Extract the (X, Y) coordinate from the center of the cell holding the provided text.  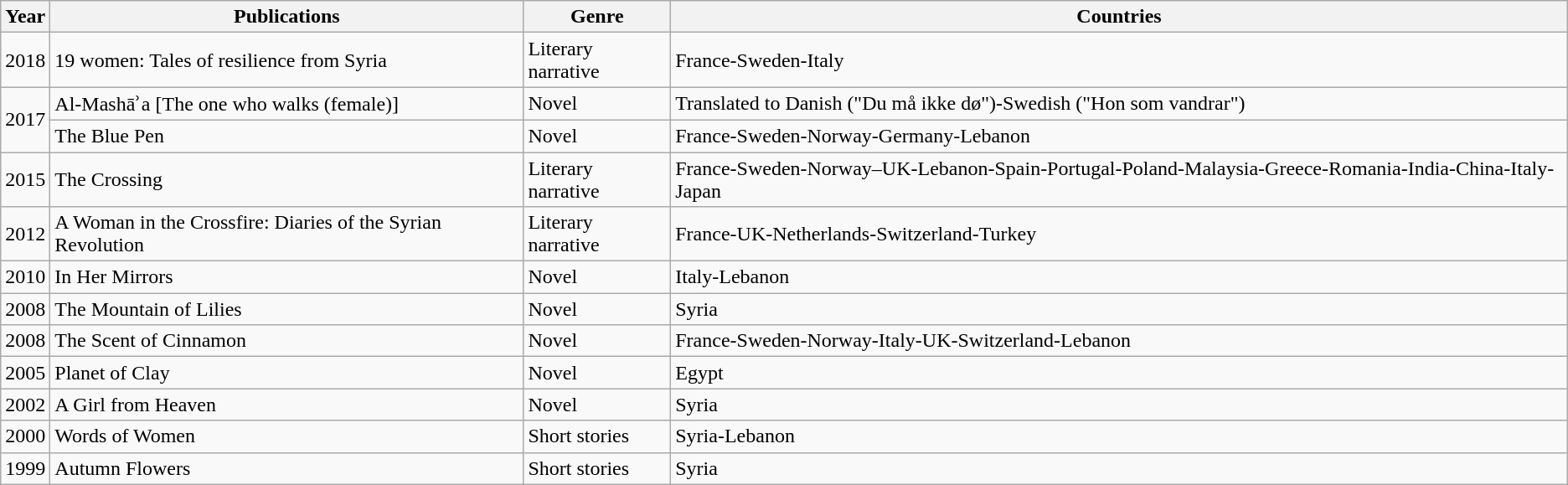
19 women: Tales of resilience from Syria (286, 60)
Words of Women (286, 436)
Genre (597, 17)
2012 (25, 235)
In Her Mirrors (286, 277)
France-Sweden-Norway-Italy-UK-Switzerland-Lebanon (1119, 341)
Planet of Clay (286, 373)
France-Sweden-Italy (1119, 60)
Publications (286, 17)
2002 (25, 405)
Al-Mashāʾa [The one who walks (female)] (286, 104)
France-Sweden-Norway-Germany-Lebanon (1119, 136)
The Scent of Cinnamon (286, 341)
A Woman in the Crossfire: Diaries of the Syrian Revolution (286, 235)
France-UK-Netherlands-Switzerland-Turkey (1119, 235)
France-Sweden-Norway–UK-Lebanon-Spain-Portugal-Poland-Malaysia-Greece-Romania-India-China-Italy-Japan (1119, 179)
Syria-Lebanon (1119, 436)
Translated to Danish ("Du må ikke dø")-Swedish ("Hon som vandrar") (1119, 104)
The Blue Pen (286, 136)
Year (25, 17)
2005 (25, 373)
The Crossing (286, 179)
2000 (25, 436)
Autumn Flowers (286, 468)
Egypt (1119, 373)
A Girl from Heaven (286, 405)
2010 (25, 277)
The Mountain of Lilies (286, 309)
2015 (25, 179)
2018 (25, 60)
Countries (1119, 17)
2017 (25, 120)
1999 (25, 468)
Italy-Lebanon (1119, 277)
